Determine the [x, y] coordinate at the center of the cell enclosing the given text.  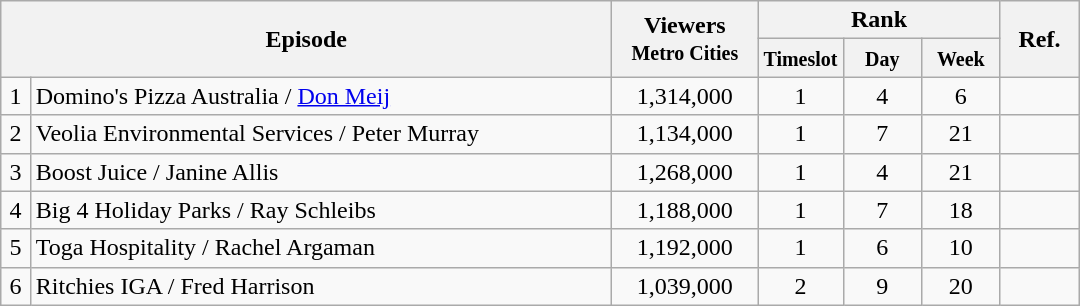
1,039,000 [685, 286]
Day [882, 58]
Toga Hospitality / Rachel Argaman [321, 248]
ViewersMetro Cities [685, 39]
1,268,000 [685, 172]
1,188,000 [685, 210]
18 [962, 210]
Rank [879, 20]
10 [962, 248]
Ref. [1040, 39]
Week [962, 58]
Episode [306, 39]
Boost Juice / Janine Allis [321, 172]
20 [962, 286]
5 [16, 248]
1,134,000 [685, 134]
1,314,000 [685, 96]
Timeslot [800, 58]
Domino's Pizza Australia / Don Meij [321, 96]
1,192,000 [685, 248]
Big 4 Holiday Parks / Ray Schleibs [321, 210]
Ritchies IGA / Fred Harrison [321, 286]
Veolia Environmental Services / Peter Murray [321, 134]
9 [882, 286]
3 [16, 172]
